Search for the cell housing the specified text and yield its [X, Y] center coordinate. 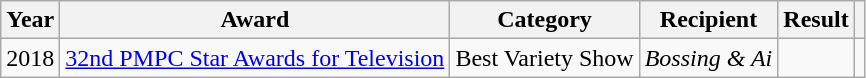
Year [30, 20]
Best Variety Show [544, 58]
Category [544, 20]
Bossing & Ai [708, 58]
Recipient [708, 20]
Result [816, 20]
Award [255, 20]
2018 [30, 58]
32nd PMPC Star Awards for Television [255, 58]
